Provide the [X, Y] coordinate of the cell's center where the given text is located.  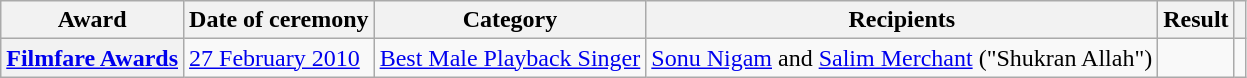
Result [1196, 20]
Recipients [902, 20]
Date of ceremony [280, 20]
Award [92, 20]
Sonu Nigam and Salim Merchant ("Shukran Allah") [902, 58]
27 February 2010 [280, 58]
Best Male Playback Singer [510, 58]
Category [510, 20]
Filmfare Awards [92, 58]
